Extract the [x, y] coordinate from the center of the cell holding the provided text.  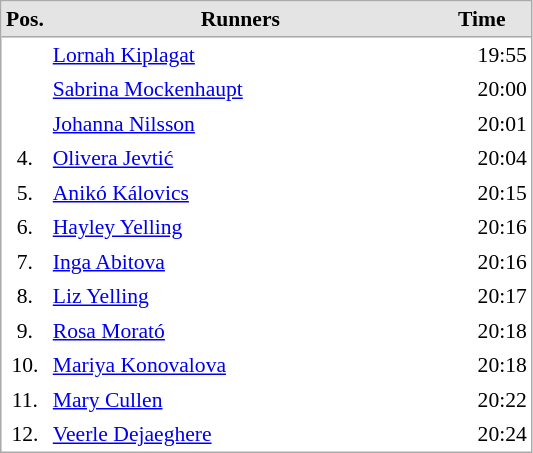
Inga Abitova [240, 261]
Sabrina Mockenhaupt [240, 89]
Johanna Nilsson [240, 123]
Time [482, 20]
Olivera Jevtić [240, 158]
20:00 [482, 89]
Veerle Dejaeghere [240, 434]
9. [26, 331]
Mariya Konovalova [240, 365]
7. [26, 261]
10. [26, 365]
20:24 [482, 434]
Pos. [26, 20]
6. [26, 227]
5. [26, 193]
Anikó Kálovics [240, 193]
20:15 [482, 193]
Rosa Morató [240, 331]
12. [26, 434]
8. [26, 296]
20:01 [482, 123]
Liz Yelling [240, 296]
11. [26, 399]
Mary Cullen [240, 399]
20:04 [482, 158]
4. [26, 158]
20:22 [482, 399]
Hayley Yelling [240, 227]
Lornah Kiplagat [240, 55]
Runners [240, 20]
20:17 [482, 296]
19:55 [482, 55]
